Locate the cell with the specified text and output its [x, y] center coordinate. 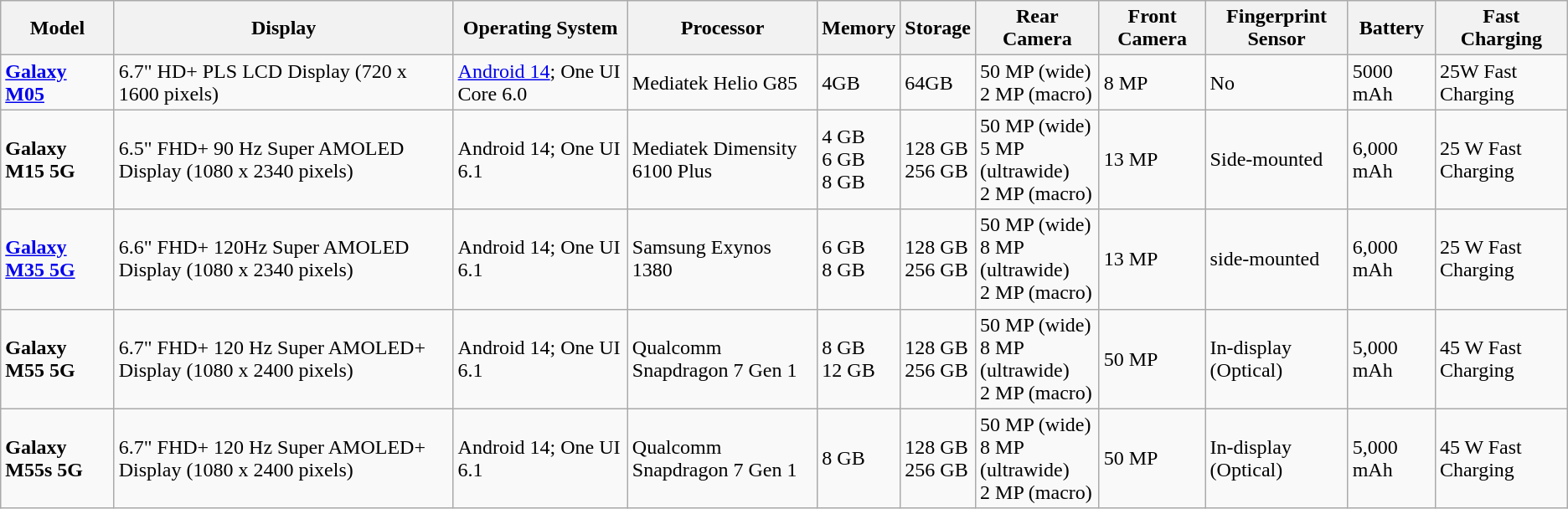
6.7" HD+ PLS LCD Display (720 x 1600 pixels) [283, 82]
6.6" FHD+ 120Hz Super AMOLED Display (1080 x 2340 pixels) [283, 260]
8 GB12 GB [859, 358]
Mediatek Helio G85 [722, 82]
8 MP [1153, 82]
No [1277, 82]
Galaxy M55 5G [57, 358]
Fast Charging [1501, 28]
Display [283, 28]
Battery [1391, 28]
Memory [859, 28]
6.5" FHD+ 90 Hz Super AMOLED Display (1080 x 2340 pixels) [283, 159]
Android 14; One UI Core 6.0 [540, 82]
Mediatek Dimensity 6100 Plus [722, 159]
Side-mounted [1277, 159]
side-mounted [1277, 260]
Operating System [540, 28]
25W Fast Charging [1501, 82]
64GB [938, 82]
Samsung Exynos 1380 [722, 260]
50 MP (wide)2 MP (macro) [1038, 82]
6 GB8 GB [859, 260]
Galaxy M55s 5G [57, 459]
4GB [859, 82]
Storage [938, 28]
Fingerprint Sensor [1277, 28]
Rear Camera [1038, 28]
Galaxy M15 5G [57, 159]
5000 mAh [1391, 82]
Front Camera [1153, 28]
8 GB [859, 459]
Model [57, 28]
Galaxy M35 5G [57, 260]
4 GB6 GB8 GB [859, 159]
Processor [722, 28]
Galaxy M05 [57, 82]
50 MP (wide)5 MP (ultrawide)2 MP (macro) [1038, 159]
